Pinpoint the cell where the given text exists, returning its (x, y) midpoint coordinate. 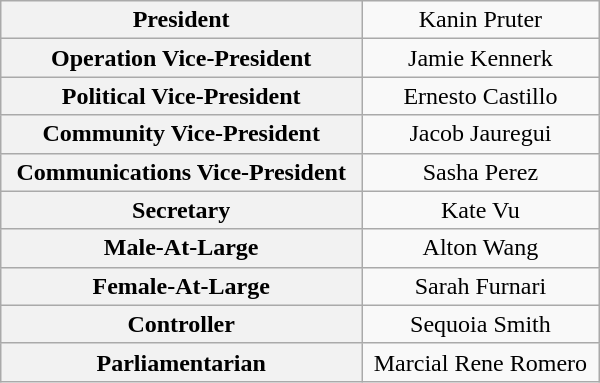
Sarah Furnari (481, 286)
Ernesto Castillo (481, 96)
Political Vice-President (182, 96)
Controller (182, 324)
Operation Vice-President (182, 58)
Sequoia Smith (481, 324)
Male-At-Large (182, 248)
Sasha Perez (481, 172)
Marcial Rene Romero (481, 362)
Jacob Jauregui (481, 134)
Kate Vu (481, 210)
Parliamentarian (182, 362)
Jamie Kennerk (481, 58)
Alton Wang (481, 248)
Secretary (182, 210)
Communications Vice-President (182, 172)
Female-At-Large (182, 286)
Community Vice-President (182, 134)
Kanin Pruter (481, 20)
President (182, 20)
